Detect which cell encompasses the target text, then output its [X, Y] center coordinate. 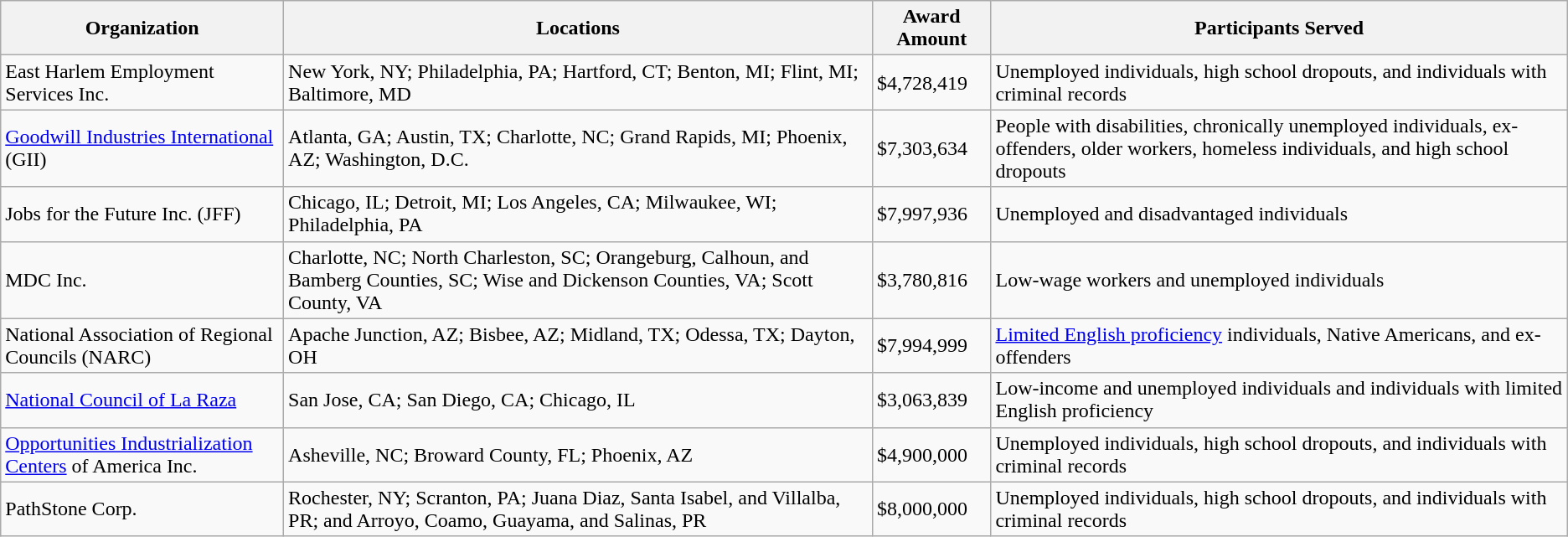
National Association of Regional Councils (NARC) [142, 345]
San Jose, CA; San Diego, CA; Chicago, IL [578, 400]
Low-wage workers and unemployed individuals [1279, 280]
MDC Inc. [142, 280]
PathStone Corp. [142, 509]
Atlanta, GA; Austin, TX; Charlotte, NC; Grand Rapids, MI; Phoenix, AZ; Washington, D.C. [578, 148]
National Council of La Raza [142, 400]
Jobs for the Future Inc. (JFF) [142, 214]
Organization [142, 28]
East Harlem Employment Services Inc. [142, 82]
$7,303,634 [931, 148]
Rochester, NY; Scranton, PA; Juana Diaz, Santa Isabel, and Villalba, PR; and Arroyo, Coamo, Guayama, and Salinas, PR [578, 509]
Award Amount [931, 28]
Goodwill Industries International (GII) [142, 148]
Asheville, NC; Broward County, FL; Phoenix, AZ [578, 454]
$4,728,419 [931, 82]
$7,997,936 [931, 214]
Locations [578, 28]
$7,994,999 [931, 345]
Apache Junction, AZ; Bisbee, AZ; Midland, TX; Odessa, TX; Dayton, OH [578, 345]
Unemployed and disadvantaged individuals [1279, 214]
$4,900,000 [931, 454]
$3,063,839 [931, 400]
$8,000,000 [931, 509]
Limited English proficiency individuals, Native Americans, and ex-offenders [1279, 345]
Opportunities Industrialization Centers of America Inc. [142, 454]
$3,780,816 [931, 280]
Chicago, IL; Detroit, MI; Los Angeles, CA; Milwaukee, WI; Philadelphia, PA [578, 214]
Low-income and unemployed individuals and individuals with limited English proficiency [1279, 400]
Participants Served [1279, 28]
Charlotte, NC; North Charleston, SC; Orangeburg, Calhoun, and Bamberg Counties, SC; Wise and Dickenson Counties, VA; Scott County, VA [578, 280]
People with disabilities, chronically unemployed individuals, ex-offenders, older workers, homeless individuals, and high school dropouts [1279, 148]
New York, NY; Philadelphia, PA; Hartford, CT; Benton, MI; Flint, MI; Baltimore, MD [578, 82]
